Determine the (x, y) coordinate at the center of the cell enclosing the given text.  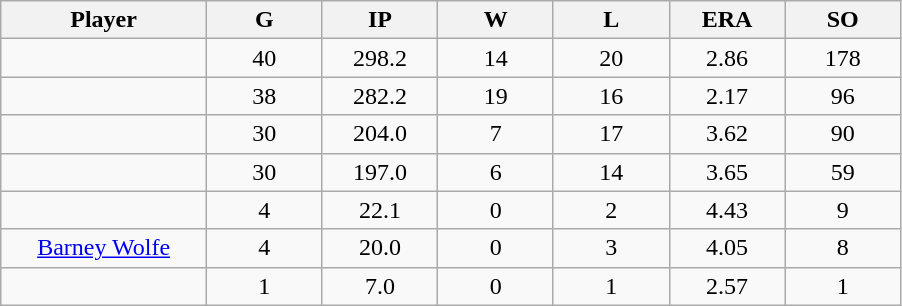
20.0 (380, 248)
4.43 (727, 210)
Barney Wolfe (104, 248)
298.2 (380, 58)
38 (264, 96)
7.0 (380, 286)
204.0 (380, 134)
7 (496, 134)
4.05 (727, 248)
8 (843, 248)
40 (264, 58)
SO (843, 20)
3.62 (727, 134)
Player (104, 20)
178 (843, 58)
ERA (727, 20)
96 (843, 96)
2.86 (727, 58)
19 (496, 96)
9 (843, 210)
G (264, 20)
282.2 (380, 96)
17 (611, 134)
W (496, 20)
3.65 (727, 172)
2 (611, 210)
3 (611, 248)
59 (843, 172)
6 (496, 172)
IP (380, 20)
16 (611, 96)
2.17 (727, 96)
20 (611, 58)
2.57 (727, 286)
L (611, 20)
197.0 (380, 172)
22.1 (380, 210)
90 (843, 134)
